Scan for the cell matching the given text and deliver its [X, Y] coordinate at center. 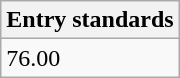
76.00 [90, 58]
Entry standards [90, 20]
